Find where the given text appears and provide that cell's center as (x, y) coordinate. 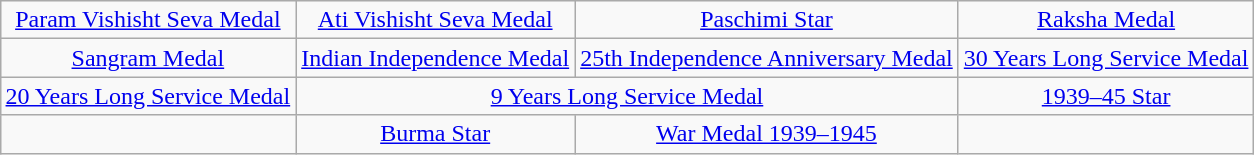
Paschimi Star (767, 20)
25th Independence Anniversary Medal (767, 58)
30 Years Long Service Medal (1106, 58)
20 Years Long Service Medal (148, 96)
War Medal 1939–1945 (767, 134)
Raksha Medal (1106, 20)
1939–45 Star (1106, 96)
Ati Vishisht Seva Medal (436, 20)
Param Vishisht Seva Medal (148, 20)
9 Years Long Service Medal (628, 96)
Burma Star (436, 134)
Sangram Medal (148, 58)
Indian Independence Medal (436, 58)
